For the text-containing cell, return its midpoint in (X, Y) coordinate format. 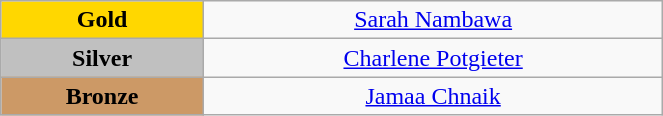
Gold (102, 20)
Bronze (102, 96)
Jamaa Chnaik (432, 96)
Silver (102, 58)
Charlene Potgieter (432, 58)
Sarah Nambawa (432, 20)
